Extract the (X, Y) coordinate from the center of the cell holding the provided text.  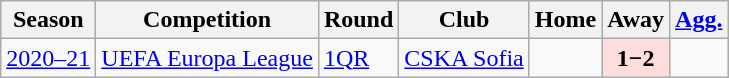
Competition (208, 20)
1QR (358, 58)
Club (464, 20)
CSKA Sofia (464, 58)
Agg. (699, 20)
2020–21 (48, 58)
Away (636, 20)
1−2 (636, 58)
Round (358, 20)
Home (565, 20)
UEFA Europa League (208, 58)
Season (48, 20)
